Return [x, y] of the center of cell containing provided text 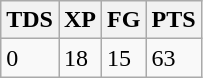
PTS [174, 20]
XP [80, 20]
0 [30, 58]
18 [80, 58]
15 [124, 58]
63 [174, 58]
FG [124, 20]
TDS [30, 20]
